Identify which cell holds the provided text, then report its (x, y) central coordinate. 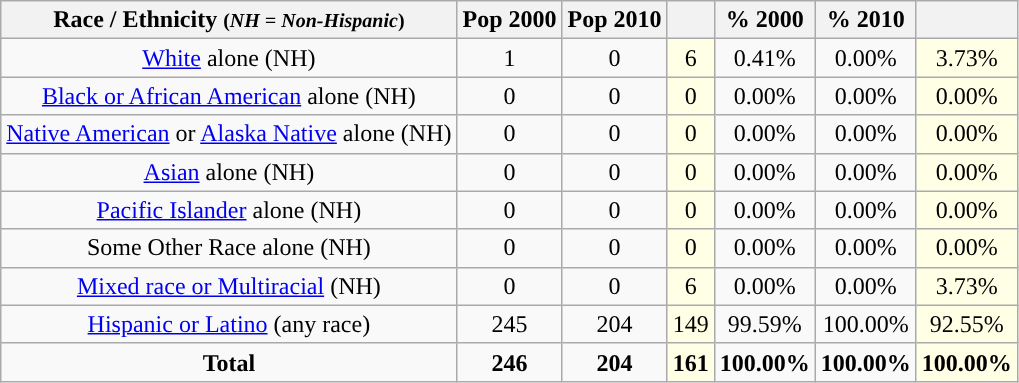
99.59% (764, 324)
149 (690, 324)
Mixed race or Multiracial (NH) (229, 286)
92.55% (966, 324)
White alone (NH) (229, 58)
Pop 2000 (510, 20)
Native American or Alaska Native alone (NH) (229, 134)
246 (510, 362)
Black or African American alone (NH) (229, 96)
Total (229, 362)
Hispanic or Latino (any race) (229, 324)
% 2010 (866, 20)
Some Other Race alone (NH) (229, 248)
161 (690, 362)
1 (510, 58)
Pacific Islander alone (NH) (229, 210)
Asian alone (NH) (229, 172)
Pop 2010 (614, 20)
% 2000 (764, 20)
245 (510, 324)
0.41% (764, 58)
Race / Ethnicity (NH = Non-Hispanic) (229, 20)
